Search for the cell housing the specified text and yield its (x, y) center coordinate. 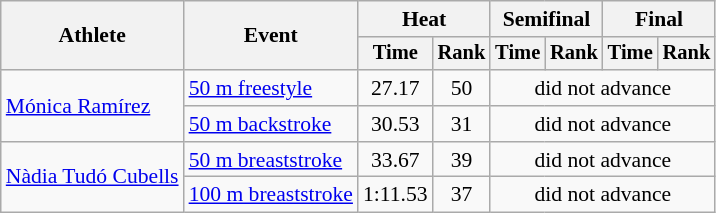
39 (462, 160)
Semifinal (546, 19)
Nàdia Tudó Cubells (92, 178)
Final (659, 19)
100 m breaststroke (271, 195)
37 (462, 195)
30.53 (396, 124)
31 (462, 124)
50 m backstroke (271, 124)
Heat (424, 19)
33.67 (396, 160)
27.17 (396, 88)
50 m freestyle (271, 88)
50 (462, 88)
1:11.53 (396, 195)
Mónica Ramírez (92, 106)
Event (271, 36)
50 m breaststroke (271, 160)
Athlete (92, 36)
